For the text-containing cell, return its midpoint in [x, y] coordinate format. 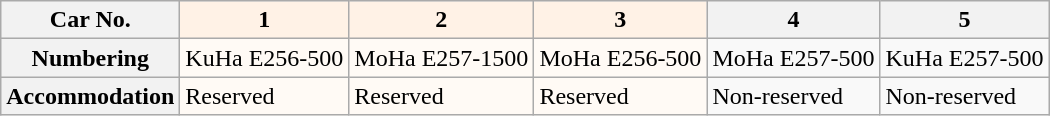
4 [794, 20]
MoHa E257-500 [794, 58]
Numbering [90, 58]
Accommodation [90, 96]
KuHa E257-500 [964, 58]
3 [620, 20]
2 [442, 20]
MoHa E256-500 [620, 58]
5 [964, 20]
KuHa E256-500 [264, 58]
Car No. [90, 20]
1 [264, 20]
MoHa E257-1500 [442, 58]
